Pinpoint the cell where the given text exists, returning its [x, y] midpoint coordinate. 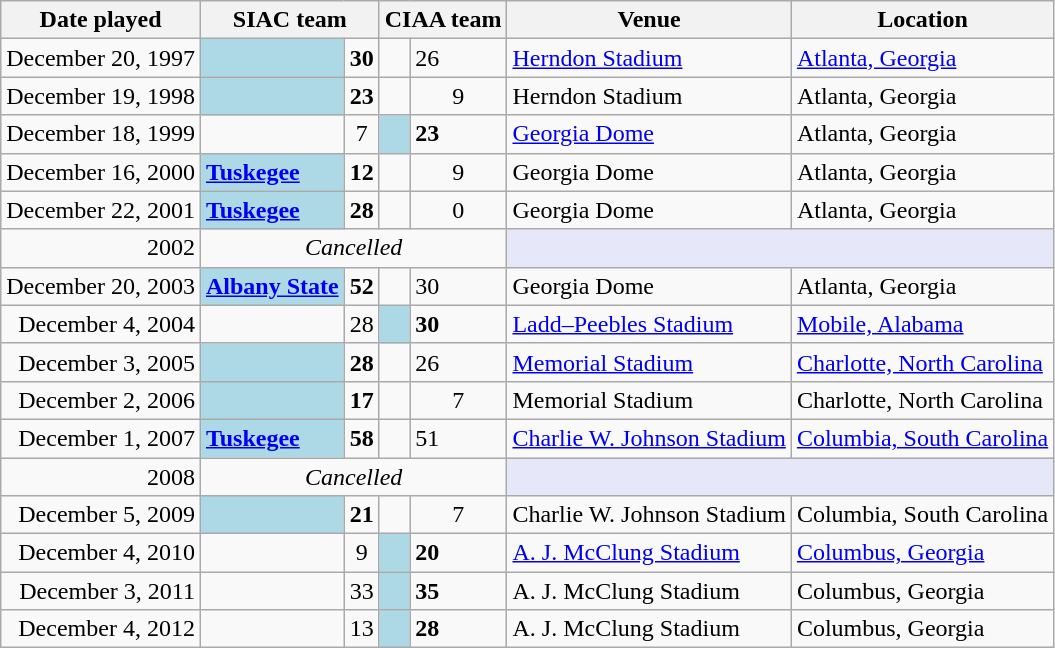
December 5, 2009 [101, 515]
December 18, 1999 [101, 134]
December 4, 2012 [101, 629]
Ladd–Peebles Stadium [649, 324]
2008 [101, 477]
17 [362, 400]
0 [458, 210]
20 [458, 553]
52 [362, 286]
Venue [649, 20]
December 16, 2000 [101, 172]
33 [362, 591]
December 2, 2006 [101, 400]
Albany State [272, 286]
December 20, 1997 [101, 58]
December 1, 2007 [101, 438]
December 20, 2003 [101, 286]
December 3, 2005 [101, 362]
Mobile, Alabama [922, 324]
SIAC team [290, 20]
2002 [101, 248]
December 19, 1998 [101, 96]
51 [458, 438]
Date played [101, 20]
35 [458, 591]
13 [362, 629]
December 4, 2004 [101, 324]
December 22, 2001 [101, 210]
21 [362, 515]
12 [362, 172]
December 3, 2011 [101, 591]
Location [922, 20]
58 [362, 438]
CIAA team [443, 20]
December 4, 2010 [101, 553]
